Determine the [X, Y] coordinate at the center of the cell enclosing the given text.  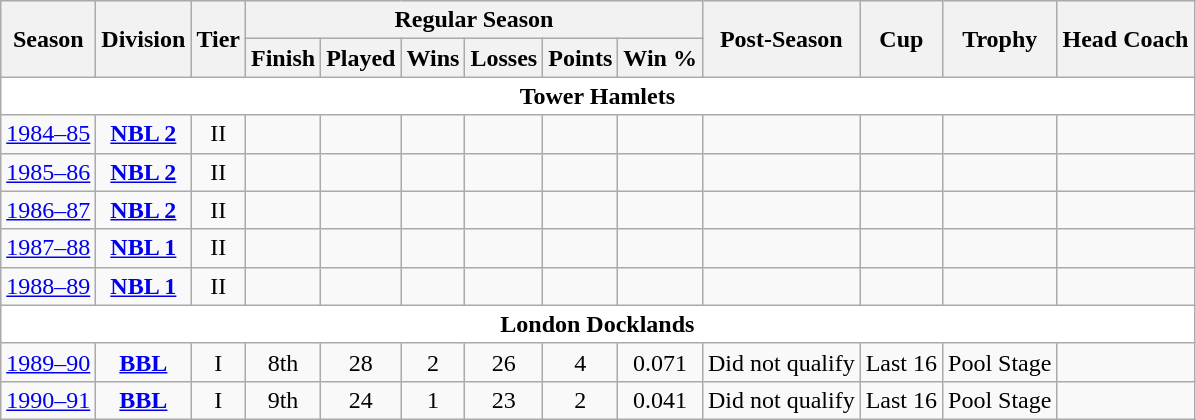
1986–87 [48, 210]
0.071 [660, 362]
Head Coach [1126, 39]
1985–86 [48, 172]
28 [361, 362]
Finish [284, 58]
Tier [218, 39]
23 [504, 400]
26 [504, 362]
Wins [433, 58]
1989–90 [48, 362]
1987–88 [48, 248]
0.041 [660, 400]
1984–85 [48, 134]
Losses [504, 58]
8th [284, 362]
Tower Hamlets [598, 96]
Points [580, 58]
Win % [660, 58]
Cup [901, 39]
1988–89 [48, 286]
24 [361, 400]
Division [144, 39]
1990–91 [48, 400]
9th [284, 400]
Post-Season [781, 39]
1 [433, 400]
Played [361, 58]
Season [48, 39]
Trophy [1000, 39]
Regular Season [474, 20]
London Docklands [598, 324]
4 [580, 362]
